Capture the cell that displays the provided text and extract its (x, y) central coordinate. 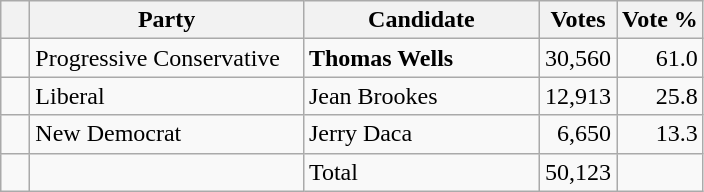
Votes (578, 20)
25.8 (660, 96)
Vote % (660, 20)
61.0 (660, 58)
Liberal (167, 96)
13.3 (660, 134)
50,123 (578, 172)
12,913 (578, 96)
6,650 (578, 134)
Progressive Conservative (167, 58)
Candidate (421, 20)
Thomas Wells (421, 58)
Jerry Daca (421, 134)
Total (421, 172)
30,560 (578, 58)
Jean Brookes (421, 96)
Party (167, 20)
New Democrat (167, 134)
